For the text-containing cell, return its midpoint in [X, Y] coordinate format. 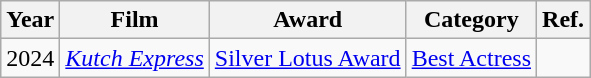
Silver Lotus Award [308, 58]
Kutch Express [134, 58]
2024 [30, 58]
Category [471, 20]
Best Actress [471, 58]
Year [30, 20]
Ref. [564, 20]
Award [308, 20]
Film [134, 20]
